Return (x, y) of the center of cell containing provided text 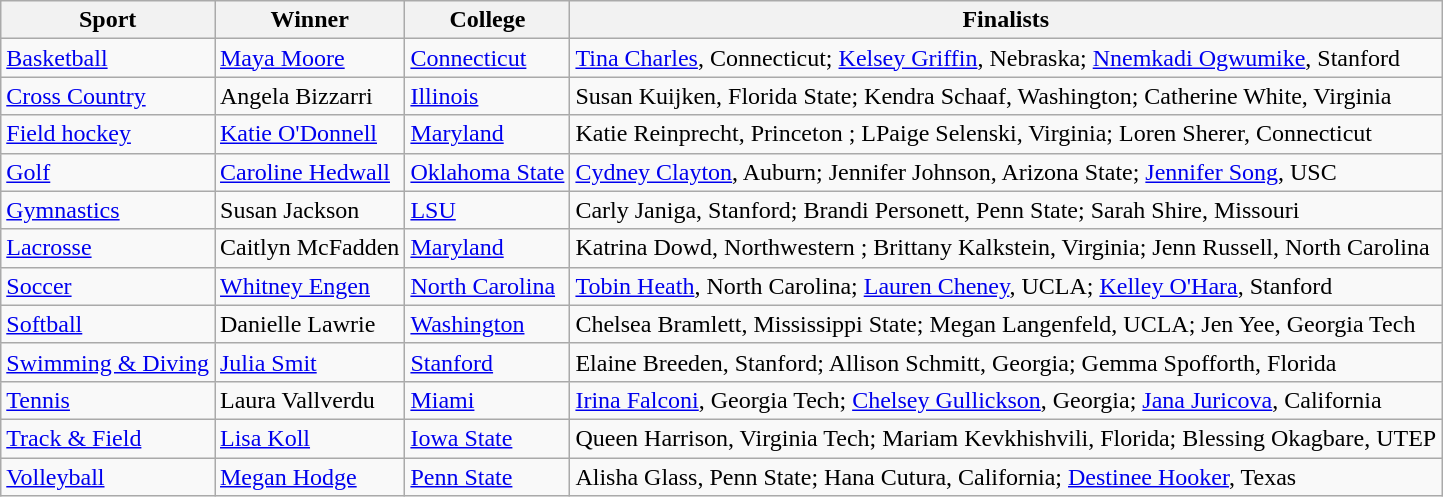
Megan Hodge (309, 477)
Carly Janiga, Stanford; Brandi Personett, Penn State; Sarah Shire, Missouri (1006, 210)
Maya Moore (309, 58)
Danielle Lawrie (309, 324)
Soccer (108, 286)
Track & Field (108, 438)
Tina Charles, Connecticut; Kelsey Griffin, Nebraska; Nnemkadi Ogwumike, Stanford (1006, 58)
College (488, 20)
Tennis (108, 400)
Julia Smit (309, 362)
Illinois (488, 96)
Sport (108, 20)
Stanford (488, 362)
Tobin Heath, North Carolina; Lauren Cheney, UCLA; Kelley O'Hara, Stanford (1006, 286)
Golf (108, 172)
Irina Falconi, Georgia Tech; Chelsey Gullickson, Georgia; Jana Juricova, California (1006, 400)
Penn State (488, 477)
Katie O'Donnell (309, 134)
Field hockey (108, 134)
Susan Jackson (309, 210)
Volleyball (108, 477)
Cross Country (108, 96)
Laura Vallverdu (309, 400)
Lisa Koll (309, 438)
Caitlyn McFadden (309, 248)
Winner (309, 20)
Caroline Hedwall (309, 172)
Whitney Engen (309, 286)
Gymnastics (108, 210)
Alisha Glass, Penn State; Hana Cutura, California; Destinee Hooker, Texas (1006, 477)
Softball (108, 324)
Susan Kuijken, Florida State; Kendra Schaaf, Washington; Catherine White, Virginia (1006, 96)
Katie Reinprecht, Princeton ; LPaige Selenski, Virginia; Loren Sherer, Connecticut (1006, 134)
Angela Bizzarri (309, 96)
Iowa State (488, 438)
Queen Harrison, Virginia Tech; Mariam Kevkhishvili, Florida; Blessing Okagbare, UTEP (1006, 438)
Chelsea Bramlett, Mississippi State; Megan Langenfeld, UCLA; Jen Yee, Georgia Tech (1006, 324)
Basketball (108, 58)
Katrina Dowd, Northwestern ; Brittany Kalkstein, Virginia; Jenn Russell, North Carolina (1006, 248)
Oklahoma State (488, 172)
Swimming & Diving (108, 362)
Connecticut (488, 58)
North Carolina (488, 286)
Washington (488, 324)
Finalists (1006, 20)
Lacrosse (108, 248)
Elaine Breeden, Stanford; Allison Schmitt, Georgia; Gemma Spofforth, Florida (1006, 362)
LSU (488, 210)
Miami (488, 400)
Cydney Clayton, Auburn; Jennifer Johnson, Arizona State; Jennifer Song, USC (1006, 172)
